Scan for the cell matching the given text and deliver its (X, Y) coordinate at center. 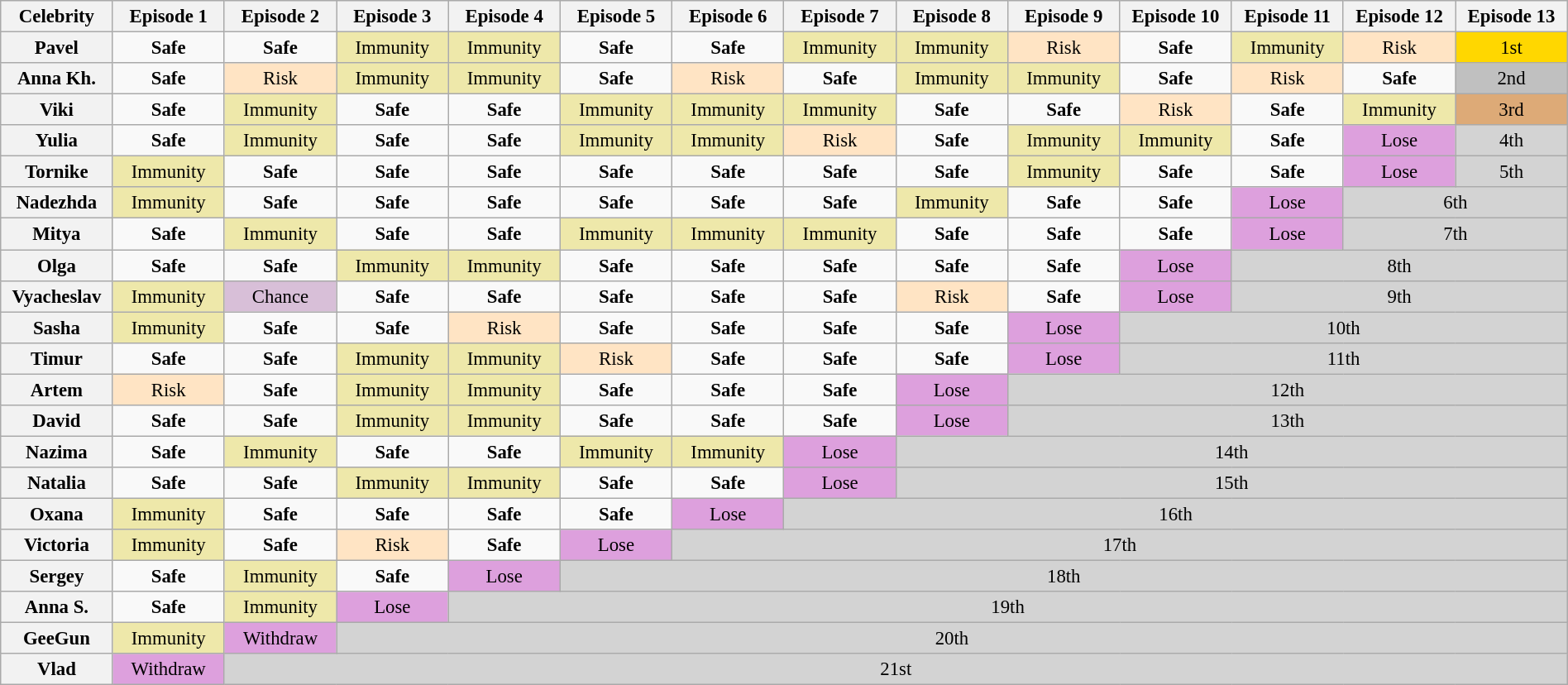
Episode 8 (951, 17)
18th (1064, 577)
16th (1176, 514)
Mitya (56, 234)
14th (1231, 452)
19th (1007, 607)
9th (1399, 296)
Artem (56, 390)
Nadezhda (56, 203)
Episode 4 (504, 17)
Vlad (56, 669)
15th (1231, 483)
Victoria (56, 545)
Episode 5 (615, 17)
David (56, 421)
Episode 13 (1512, 17)
Oxana (56, 514)
Timur (56, 358)
Anna Kh. (56, 79)
Yulia (56, 141)
Tornike (56, 172)
Natalia (56, 483)
Anna S. (56, 607)
Vyacheslav (56, 296)
Episode 11 (1287, 17)
Chance (280, 296)
Episode 2 (280, 17)
6th (1456, 203)
Episode 1 (169, 17)
Episode 7 (840, 17)
Episode 12 (1399, 17)
Sasha (56, 328)
20th (953, 639)
3rd (1512, 110)
5th (1512, 172)
10th (1343, 328)
Episode 10 (1176, 17)
11th (1343, 358)
Pavel (56, 48)
Celebrity (56, 17)
1st (1512, 48)
12th (1287, 390)
17th (1120, 545)
Episode 3 (392, 17)
4th (1512, 141)
2nd (1512, 79)
Episode 9 (1064, 17)
8th (1399, 266)
GeeGun (56, 639)
Viki (56, 110)
Nazima (56, 452)
13th (1287, 421)
7th (1456, 234)
21st (896, 669)
Olga (56, 266)
Sergey (56, 577)
Episode 6 (728, 17)
